Return [X, Y] of the center of cell containing provided text 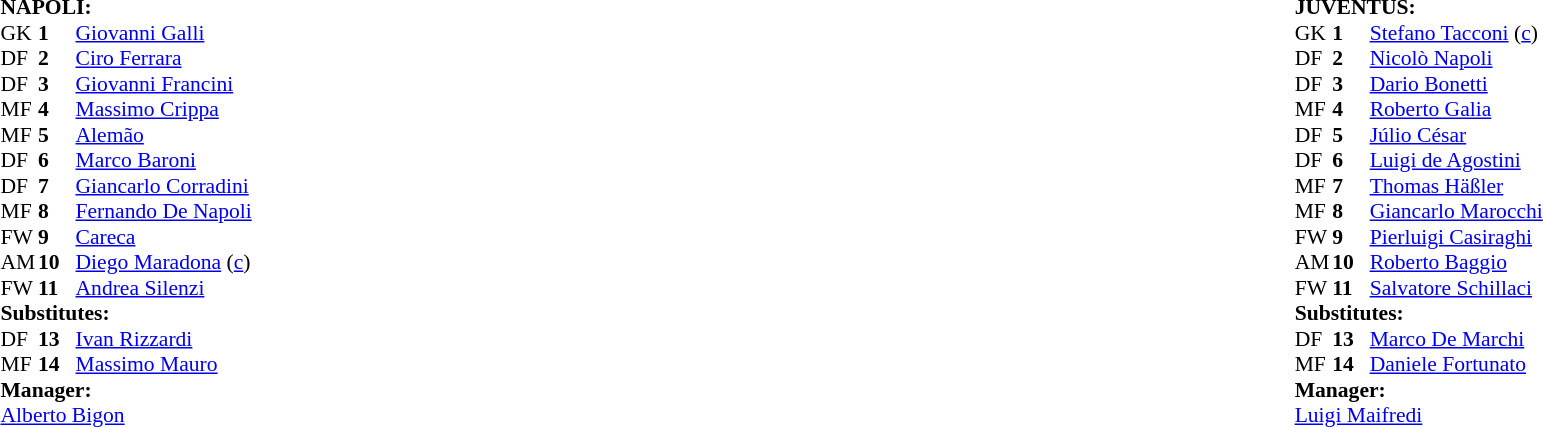
Giancarlo Marocchi [1456, 211]
Ivan Rizzardi [164, 339]
Giancarlo Corradini [164, 186]
Salvatore Schillaci [1456, 288]
Giovanni Francini [164, 84]
Careca [164, 237]
Nicolò Napoli [1456, 59]
Stefano Tacconi (c) [1456, 33]
Fernando De Napoli [164, 211]
Roberto Galia [1456, 109]
Dario Bonetti [1456, 84]
Andrea Silenzi [164, 288]
Roberto Baggio [1456, 263]
Marco De Marchi [1456, 339]
Massimo Mauro [164, 365]
Marco Baroni [164, 161]
Diego Maradona (c) [164, 263]
Pierluigi Casiraghi [1456, 237]
Daniele Fortunato [1456, 365]
Thomas Häßler [1456, 186]
Massimo Crippa [164, 109]
Ciro Ferrara [164, 59]
Luigi de Agostini [1456, 161]
Júlio César [1456, 135]
Alemão [164, 135]
Giovanni Galli [164, 33]
